Detect which cell encompasses the target text, then output its [x, y] center coordinate. 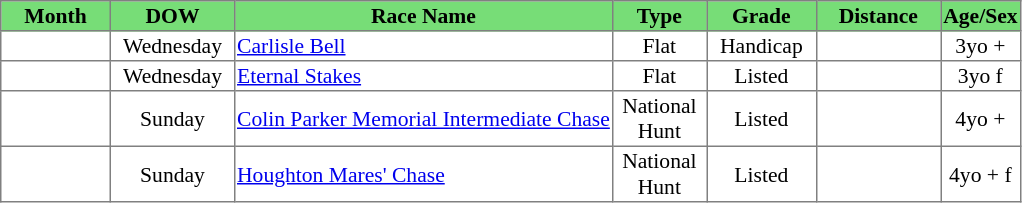
3yo + [981, 46]
Age/Sex [981, 16]
Handicap [762, 46]
Colin Parker Memorial Intermediate Chase [424, 119]
Type [659, 16]
Grade [762, 16]
3yo f [981, 76]
Eternal Stakes [424, 76]
Month [56, 16]
4yo + f [981, 174]
Race Name [424, 16]
Distance [878, 16]
DOW [172, 16]
4yo + [981, 119]
Houghton Mares' Chase [424, 174]
Carlisle Bell [424, 46]
